Extract the (X, Y) coordinate from the center of the cell holding the provided text.  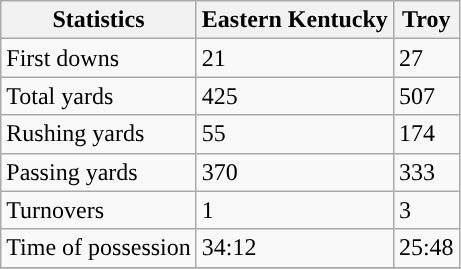
3 (426, 210)
Turnovers (99, 210)
34:12 (294, 248)
27 (426, 58)
First downs (99, 58)
1 (294, 210)
Eastern Kentucky (294, 20)
Total yards (99, 96)
174 (426, 134)
425 (294, 96)
21 (294, 58)
Troy (426, 20)
Time of possession (99, 248)
Passing yards (99, 172)
370 (294, 172)
Statistics (99, 20)
25:48 (426, 248)
55 (294, 134)
Rushing yards (99, 134)
507 (426, 96)
333 (426, 172)
